Return (X, Y) of the center of cell containing provided text 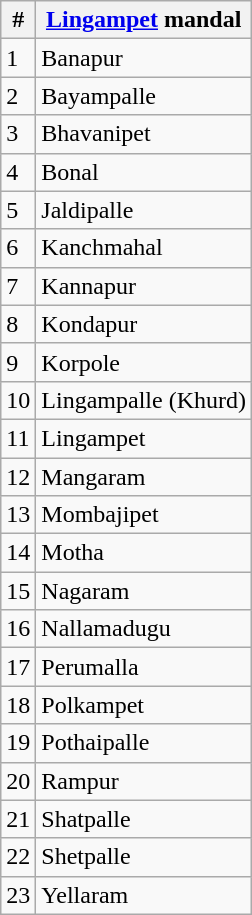
20 (18, 781)
Shatpalle (144, 819)
13 (18, 515)
Bayampalle (144, 96)
18 (18, 705)
23 (18, 895)
Lingampalle (Khurd) (144, 400)
Kanchmahal (144, 248)
11 (18, 438)
22 (18, 857)
Kannapur (144, 286)
4 (18, 172)
Banapur (144, 58)
1 (18, 58)
Kondapur (144, 324)
8 (18, 324)
16 (18, 629)
Nagaram (144, 591)
21 (18, 819)
7 (18, 286)
15 (18, 591)
17 (18, 667)
Perumalla (144, 667)
Lingampet mandal (144, 20)
3 (18, 134)
Bhavanipet (144, 134)
19 (18, 743)
Bonal (144, 172)
10 (18, 400)
12 (18, 477)
6 (18, 248)
9 (18, 362)
# (18, 20)
Pothaipalle (144, 743)
5 (18, 210)
Nallamadugu (144, 629)
Mombajipet (144, 515)
Korpole (144, 362)
Yellaram (144, 895)
Lingampet (144, 438)
2 (18, 96)
Polkampet (144, 705)
Mangaram (144, 477)
Motha (144, 553)
14 (18, 553)
Shetpalle (144, 857)
Rampur (144, 781)
Jaldipalle (144, 210)
